Determine the (X, Y) coordinate at the center of the cell enclosing the given text.  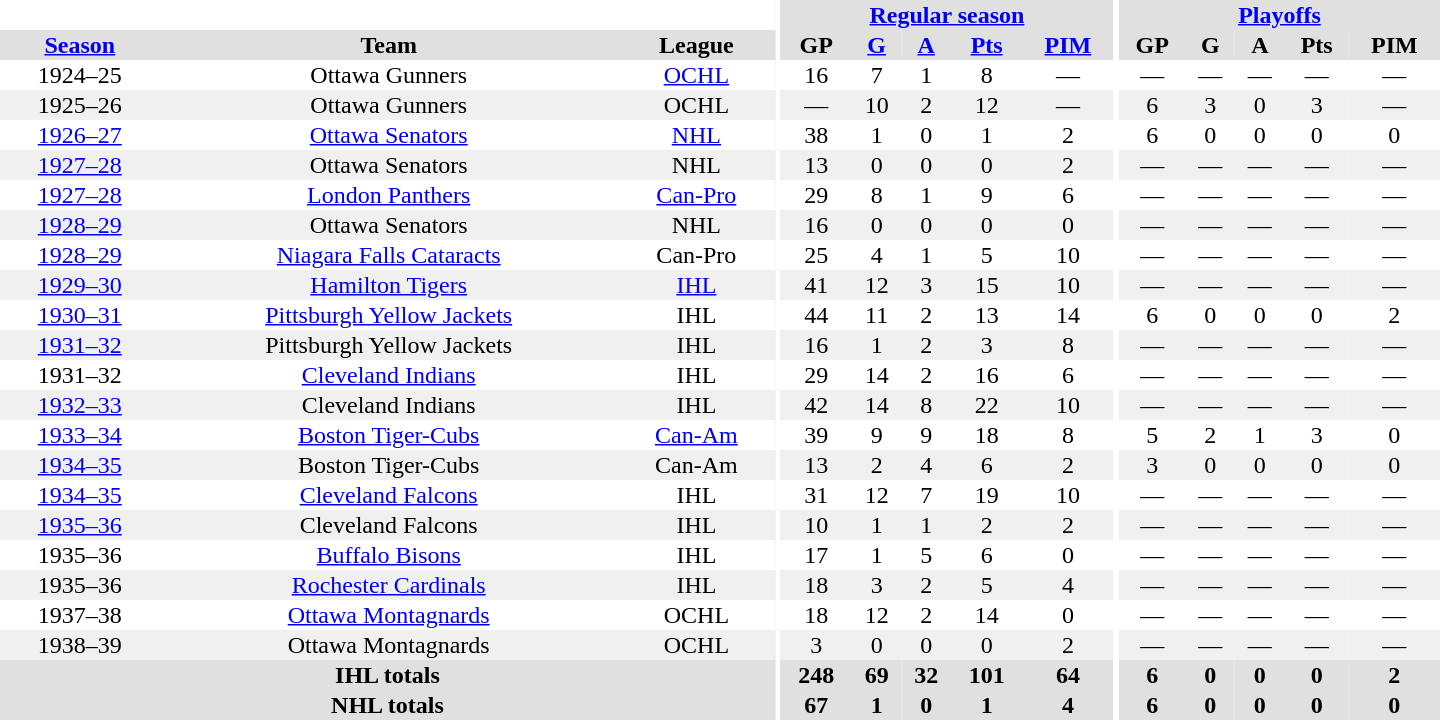
39 (816, 435)
League (696, 45)
11 (877, 315)
101 (987, 675)
Rochester Cardinals (389, 585)
22 (987, 405)
1924–25 (80, 75)
1930–31 (80, 315)
31 (816, 495)
64 (1068, 675)
1932–33 (80, 405)
15 (987, 285)
44 (816, 315)
IHL totals (388, 675)
1937–38 (80, 615)
Buffalo Bisons (389, 555)
1938–39 (80, 645)
67 (816, 705)
38 (816, 135)
69 (877, 675)
Hamilton Tigers (389, 285)
1933–34 (80, 435)
Team (389, 45)
London Panthers (389, 195)
19 (987, 495)
248 (816, 675)
1926–27 (80, 135)
25 (816, 255)
Season (80, 45)
Niagara Falls Cataracts (389, 255)
41 (816, 285)
17 (816, 555)
1925–26 (80, 105)
1929–30 (80, 285)
42 (816, 405)
32 (926, 675)
Playoffs (1280, 15)
Regular season (946, 15)
NHL totals (388, 705)
